Return (x, y) of the center of cell containing provided text 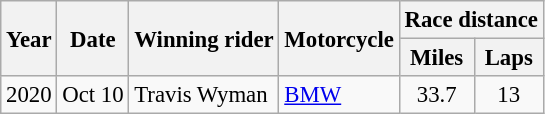
Date (93, 38)
Travis Wyman (204, 95)
33.7 (436, 95)
Winning rider (204, 38)
2020 (29, 95)
BMW (339, 95)
Year (29, 38)
Motorcycle (339, 38)
Miles (436, 58)
Oct 10 (93, 95)
Laps (508, 58)
Race distance (471, 20)
13 (508, 95)
